Identify which cell holds the provided text, then report its (x, y) central coordinate. 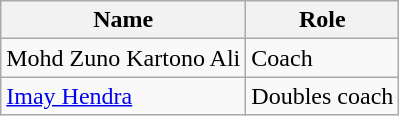
Role (322, 20)
Imay Hendra (124, 96)
Mohd Zuno Kartono Ali (124, 58)
Doubles coach (322, 96)
Name (124, 20)
Coach (322, 58)
